Pinpoint the cell where the given text exists, returning its (X, Y) midpoint coordinate. 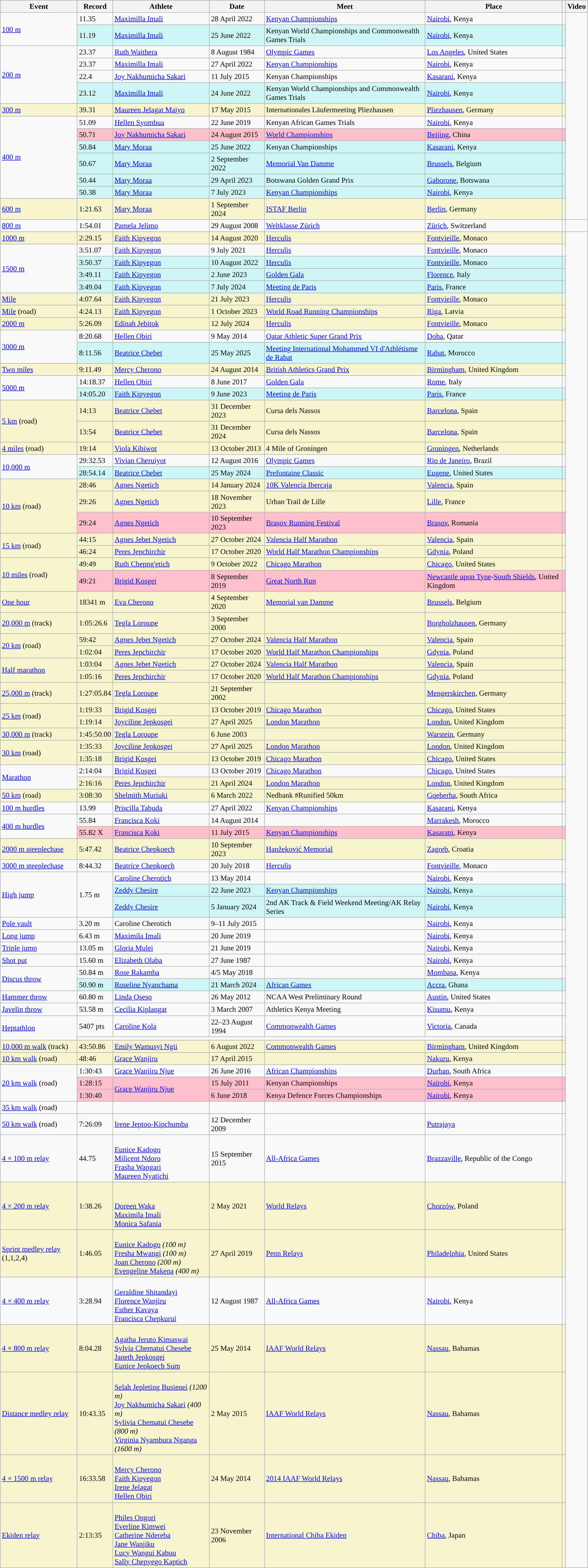
2:13:35 (95, 1535)
3:28.94 (95, 1301)
1:35:33 (95, 746)
Accra, Ghana (494, 985)
Linda Oseso (161, 997)
Date (237, 7)
Mercy CheronoFaith KipyegonIrene JelagatHellen Obiri (161, 1479)
10K Valencia Ibercaja (345, 485)
Gloria Mulei (161, 948)
20 June 2019 (237, 936)
Zürich, Switzerland (494, 226)
3:50.37 (95, 263)
23 November 2006 (237, 1535)
Caroline Kola (161, 1026)
10,000 m (39, 467)
21 September 2002 (237, 693)
Los Angeles, United States (494, 52)
8:20.68 (95, 336)
16:33.58 (95, 1479)
Gaborone, Botswana (494, 180)
3000 m steeplechase (39, 866)
50 km (road) (39, 796)
Ekiden relay (39, 1535)
46:24 (95, 552)
Ruth Chepng'etich (161, 564)
15 September 2015 (237, 1159)
Urban Trail de Lille (345, 502)
55.84 (95, 820)
8:04.28 (95, 1348)
Priscilla Tabuda (161, 808)
World Relays (345, 1206)
55.82 X (95, 832)
Eva Cherono (161, 602)
11.35 (95, 19)
29 April 2023 (237, 180)
Place (494, 7)
Zagreb, Croatia (494, 849)
400 m hurdles (39, 826)
Pamela Jelimo (161, 226)
27 June 1987 (237, 961)
Victoria, Canada (494, 1026)
Kenya Defence Forces Championships (345, 1095)
4/5 May 2018 (237, 973)
3000 m (39, 346)
Ruth Waithera (161, 52)
1:54.01 (95, 226)
Geraldine ShitandayiFlorence WanjiruEsther KavayaFrancisca Chepkurui (161, 1301)
24 August 2015 (237, 134)
4 miles (road) (39, 448)
17 May 2015 (237, 110)
24 May 2014 (237, 1479)
7 July 2023 (237, 192)
World Road Running Championships (345, 312)
13 May 2014 (237, 878)
14 August 2020 (237, 238)
26 May 2012 (237, 997)
Chiba, Japan (494, 1535)
9:11.49 (95, 369)
Viola Kibiwot (161, 448)
African Games (345, 985)
23.12 (95, 93)
Warstein, Germany (494, 734)
7:26:09 (95, 1124)
20 km (road) (39, 645)
24 August 2014 (237, 369)
8 August 1984 (237, 52)
Qatar Athletic Super Grand Prix (345, 336)
1:21.63 (95, 209)
53.58 m (95, 1009)
Marrakesh, Morocco (494, 820)
Brazzaville, Republic of the Congo (494, 1159)
50.44 (95, 180)
Memorial van Damme (345, 602)
Hammer throw (39, 997)
1:45:50.00 (95, 734)
30,000 m (track) (39, 734)
Shot put (39, 961)
Botswana Golden Grand Prix (345, 180)
Maureen Jelagat Maiyo (161, 110)
4 Mile of Groningen (345, 448)
3 March 2007 (237, 1009)
Mengerskirchen, Germany (494, 693)
19:14 (95, 448)
9 June 2023 (237, 394)
5 km (road) (39, 421)
Two miles (39, 369)
29:24 (95, 523)
Riga, Latvia (494, 312)
1:02:04 (95, 652)
2nd AK Track & Field Weekend Meeting/AK Relay Series (345, 907)
10 August 2022 (237, 263)
25 May 2024 (237, 473)
39.31 (95, 110)
49:21 (95, 581)
14:18.37 (95, 382)
4:24.13 (95, 312)
Javelin throw (39, 1009)
50.38 (95, 192)
400 m (39, 157)
20 July 2018 (237, 866)
12 August 1987 (237, 1301)
Philadelphia, United States (494, 1253)
30 km (road) (39, 752)
31 December 2024 (237, 432)
4:07.64 (95, 299)
British Athletics Grand Prix (345, 369)
59:42 (95, 639)
17 April 2015 (237, 1058)
13.05 m (95, 948)
5:26.09 (95, 324)
5000 m (39, 388)
6 June 2003 (237, 734)
100 m hurdles (39, 808)
Pliezhausen, Germany (494, 110)
Athletics Kenya Meeting (345, 1009)
15 km (road) (39, 546)
Pole vault (39, 924)
Hellen Syombua (161, 122)
Roseline Nyanchama (161, 985)
Rio de Janeiro, Brazil (494, 461)
8:44.32 (95, 866)
5407 pts (95, 1026)
Memorial Van Damme (345, 163)
28 April 2022 (237, 19)
50.84 (95, 147)
29:26 (95, 502)
13 October 2013 (237, 448)
Eugene, United States (494, 473)
20,000 m (track) (39, 623)
1:30:40 (95, 1095)
2 September 2022 (237, 163)
African Championships (345, 1071)
World Championships (345, 134)
Penn Relays (345, 1253)
1:46.05 (95, 1253)
Philes OngoriEverline KimweiCatherine NderebaJane WanjikuLucy Wangui KabuuSally Chepyego Kaptich (161, 1535)
Eunice KadogoMilicent NdoroFrasha WangariMaureen Nyatichi (161, 1159)
Internationales Läufermeeting Pliezhausen (345, 110)
1:05:16 (95, 676)
Edinah Jebitok (161, 324)
Cecilia Kiplangat (161, 1009)
25 May 2025 (237, 353)
Florence, Italy (494, 275)
Sprint medley relay (1,1,2,4) (39, 1253)
Maximila Imali (161, 936)
1:35:18 (95, 759)
Weltklasse Zürich (345, 226)
Doha, Qatar (494, 336)
26 June 2016 (237, 1071)
15 July 2011 (237, 1083)
28:46 (95, 485)
300 m (39, 110)
10 km walk (road) (39, 1058)
11.19 (95, 35)
1500 m (39, 269)
4 × 1500 m relay (39, 1479)
3:49.11 (95, 275)
2000 m steeplechase (39, 849)
8 September 2019 (237, 581)
25 km (road) (39, 716)
Mile (road) (39, 312)
49:49 (95, 564)
Meet (345, 7)
10:43.35 (95, 1414)
1:38.26 (95, 1206)
100 m (39, 29)
2:16:16 (95, 783)
1:19:14 (95, 722)
Durban, South Africa (494, 1071)
3:08:30 (95, 796)
4 × 200 m relay (39, 1206)
22.4 (95, 77)
22 June 2023 (237, 890)
Mile (39, 299)
9 October 2022 (237, 564)
Putrajaya (494, 1124)
2:29.15 (95, 238)
25,000 m (track) (39, 693)
3:49.04 (95, 287)
50 km walk (road) (39, 1124)
43:50.86 (95, 1046)
1:19:33 (95, 710)
200 m (39, 75)
High jump (39, 895)
Selah Jepleting Busienei (1200 m)Joy Nakhumicha Sakari (400 m)Sylivia Chematui Chesebe (800 m)Virginia Nyambura Nganga (1600 m) (161, 1414)
9–11 July 2015 (237, 924)
21 March 2024 (237, 985)
Event (39, 7)
29:32.53 (95, 461)
International Chiba Ekiden (345, 1535)
Borgholzhausen, Germany (494, 623)
2000 m (39, 324)
Newcastle upon Tyne-South Shields, United Kingdom (494, 581)
Lille, France (494, 502)
Beijing, China (494, 134)
Rabat, Morocco (494, 353)
Mombasa, Kenya (494, 973)
51.09 (95, 122)
800 m (39, 226)
Brașov Running Festival (345, 523)
Rome, Italy (494, 382)
14 August 2014 (237, 820)
10,000 m walk (track) (39, 1046)
3.20 m (95, 924)
Meeting International Mohammed VI d'Athlétisme de Rabat (345, 353)
Mercy Cherono (161, 369)
20 km walk (road) (39, 1083)
Hanžeković Memorial (345, 849)
12 July 2024 (237, 324)
8:11.56 (95, 353)
600 m (39, 209)
2014 IAAF World Relays (345, 1479)
8 June 2017 (237, 382)
2 June 2023 (237, 275)
Great North Run (345, 581)
25 May 2014 (237, 1348)
1:03:04 (95, 664)
Nedbank #Runified 50km (345, 796)
10 miles (road) (39, 575)
29 August 2008 (237, 226)
6 August 2022 (237, 1046)
Distance medley relay (39, 1414)
1.75 m (95, 895)
2:14:04 (95, 771)
12 December 2009 (237, 1124)
Nakuru, Kenya (494, 1058)
Discus throw (39, 979)
Groningen, Netherlands (494, 448)
12 August 2016 (237, 461)
21 June 2019 (237, 948)
21 April 2024 (237, 783)
24 June 2022 (237, 93)
Vivian Cheruiyot (161, 461)
48:46 (95, 1058)
4 × 400 m relay (39, 1301)
1:05:26.6 (95, 623)
1:27:05.84 (95, 693)
1:28:15 (95, 1083)
NCAA West Preliminary Round (345, 997)
Elizabeth Olaba (161, 961)
Eunice Kadogo (100 m)Fresha Mwangi (100 m)Joan Cherono (200 m)Evengeline Makena (400 m) (161, 1253)
31 December 2023 (237, 410)
21 July 2023 (237, 299)
50.84 m (95, 973)
1:30:43 (95, 1071)
27 April 2019 (237, 1253)
50.90 m (95, 985)
13.99 (95, 808)
44.75 (95, 1159)
6 June 2018 (237, 1095)
1000 m (39, 238)
5:47.42 (95, 849)
Rose Rakamba (161, 973)
14:13 (95, 410)
Half marathon (39, 670)
Kisumu, Kenya (494, 1009)
9 May 2014 (237, 336)
Heptathlon (39, 1028)
Shelmith Muriuki (161, 796)
One hour (39, 602)
4 × 800 m relay (39, 1348)
5 January 2024 (237, 907)
6 March 2022 (237, 796)
3:51.07 (95, 250)
Prefontaine Classic (345, 473)
60.80 m (95, 997)
Brașov, Romania (494, 523)
1 October 2023 (237, 312)
44:15 (95, 540)
Irene Jeptoo-Kipchumba (161, 1124)
Chorzów, Poland (494, 1206)
Agatha Jeruto KimaswaiSylvia Chematui ChesebeJaneth JepkosgeiEunice Jepkoech Sum (161, 1348)
22–23 August 1994 (237, 1026)
Kenyan African Games Trials (345, 122)
2 May 2015 (237, 1414)
Athlete (161, 7)
Video (577, 7)
9 July 2021 (237, 250)
Doreen WakaMaximila ImaliMonica Safania (161, 1206)
50.67 (95, 163)
6.43 m (95, 936)
Berlin, Germany (494, 209)
10 km (road) (39, 506)
18341 m (95, 602)
22 June 2019 (237, 122)
4 × 100 m relay (39, 1159)
ISTAF Berlin (345, 209)
Austin, United States (494, 997)
7 July 2024 (237, 287)
14 January 2024 (237, 485)
14:05.20 (95, 394)
13:54 (95, 432)
Grace Wanjiru (161, 1058)
Triple jump (39, 948)
50.71 (95, 134)
15.60 m (95, 961)
3 September 2000 (237, 623)
Marathon (39, 777)
1 September 2024 (237, 209)
Gqeberha, South Africa (494, 796)
28:54.14 (95, 473)
4 September 2020 (237, 602)
Long jump (39, 936)
Record (95, 7)
35 km walk (road) (39, 1108)
18 November 2023 (237, 502)
2 May 2021 (237, 1206)
Emily Wamusyi Ngii (161, 1046)
